Find where the given text appears and provide that cell's center as (x, y) coordinate. 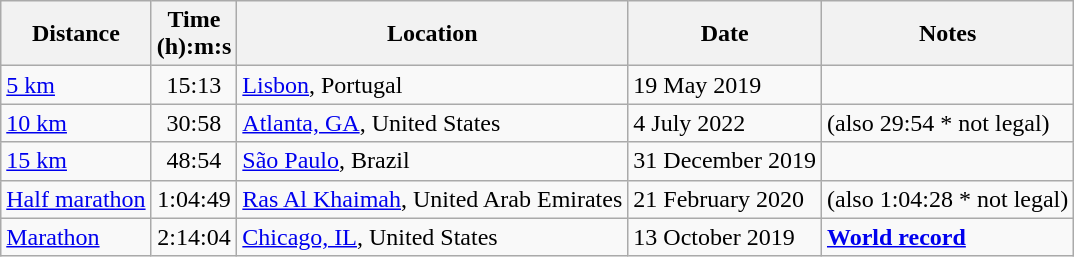
19 May 2019 (725, 85)
10 km (76, 123)
World record (947, 237)
Date (725, 34)
5 km (76, 85)
Chicago, IL, United States (432, 237)
15:13 (194, 85)
(also 1:04:28 * not legal) (947, 199)
1:04:49 (194, 199)
Marathon (76, 237)
Time(h):m:s (194, 34)
31 December 2019 (725, 161)
Notes (947, 34)
4 July 2022 (725, 123)
Atlanta, GA, United States (432, 123)
Location (432, 34)
Half marathon (76, 199)
48:54 (194, 161)
15 km (76, 161)
Ras Al Khaimah, United Arab Emirates (432, 199)
13 October 2019 (725, 237)
30:58 (194, 123)
(also 29:54 * not legal) (947, 123)
21 February 2020 (725, 199)
Distance (76, 34)
2:14:04 (194, 237)
São Paulo, Brazil (432, 161)
Lisbon, Portugal (432, 85)
